Provide the [x, y] coordinate of the cell's center where the given text is located.  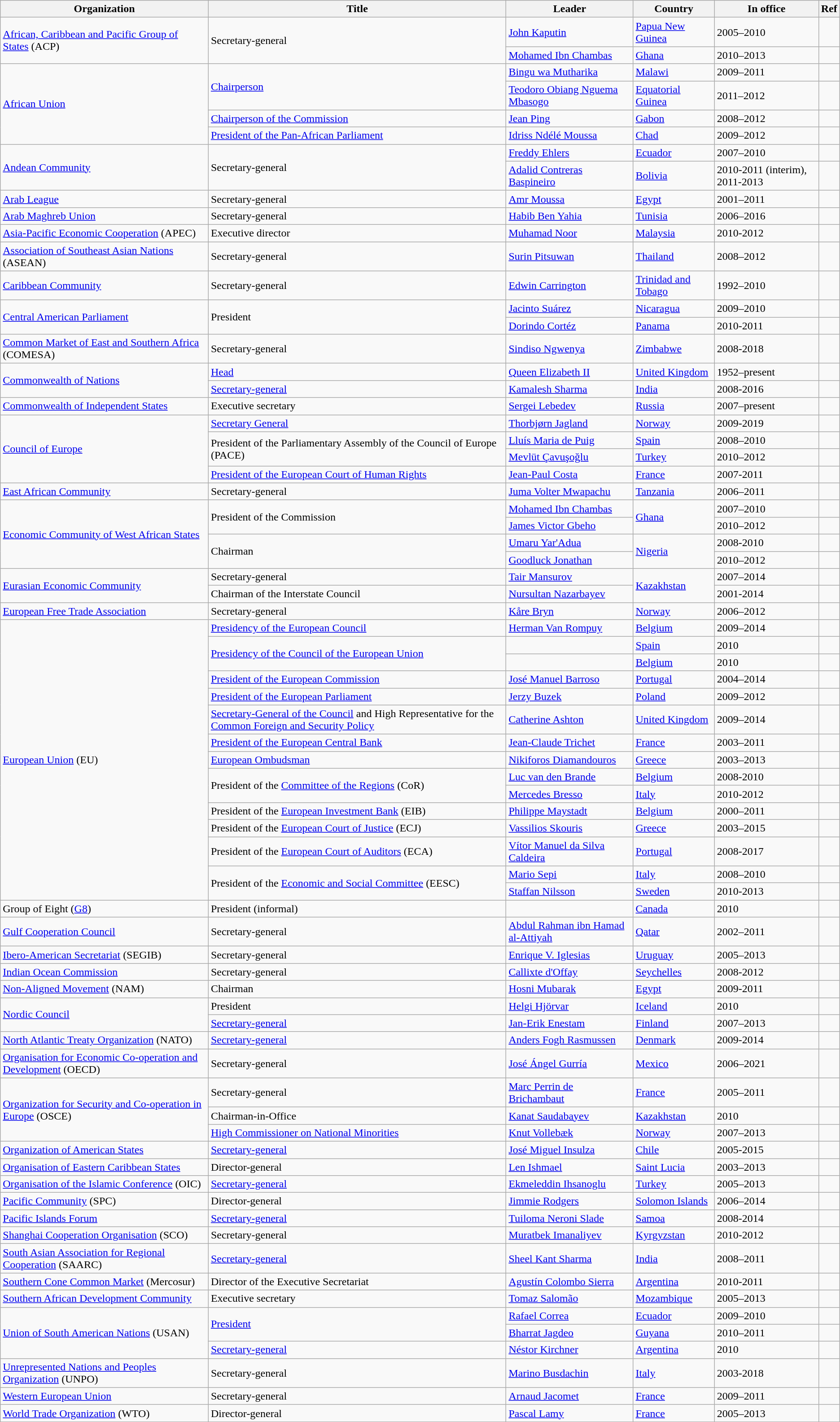
Bharrat Jagdeo [570, 1333]
Group of Eight (G8) [105, 909]
Executive director [357, 233]
Council of Europe [105, 449]
Gabon [674, 118]
Agustín Colombo Sierra [570, 1282]
Seychelles [674, 972]
Muhamad Noor [570, 233]
Mevlüt Çavuşoğlu [570, 457]
Ekmeleddin Ihsanoglu [570, 1184]
2003–2015 [766, 828]
Néstor Kirchner [570, 1350]
Economic Community of West African States [105, 534]
Samoa [674, 1218]
Nikiforos Diamandouros [570, 760]
Solomon Islands [674, 1201]
Jerzy Buzek [570, 696]
Qatar [674, 932]
Organization of American States [105, 1150]
Luc van den Brande [570, 777]
Freddy Ehlers [570, 153]
Central American Parliament [105, 317]
Jean-Claude Trichet [570, 743]
Lluís Maria de Puig [570, 440]
2001–2011 [766, 199]
Secretary General [357, 423]
Sweden [674, 892]
European Union (EU) [105, 760]
Saint Lucia [674, 1167]
Catherine Ashton [570, 720]
Organization [105, 9]
Title [357, 9]
1952–present [766, 372]
Idriss Ndélé Moussa [570, 136]
South Asian Association for Regional Cooperation (SAARC) [105, 1258]
Juma Volter Mwapachu [570, 491]
Habib Ben Yahia [570, 216]
Philippe Maystadt [570, 811]
2001-2014 [766, 594]
Iceland [674, 1006]
Chairperson [357, 87]
2003–2011 [766, 743]
Dorindo Cortéz [570, 326]
Gulf Cooperation Council [105, 932]
President of the Pan-African Parliament [357, 136]
Unrepresented Nations and Peoples Organization (UNPO) [105, 1373]
Leader [570, 9]
Chairman-in-Office [357, 1116]
James Victor Gbeho [570, 525]
Rafael Correa [570, 1316]
Commonwealth of Independent States [105, 406]
Chairman of the Interstate Council [357, 594]
Non-Aligned Movement (NAM) [105, 989]
Helgi Hjörvar [570, 1006]
North Atlantic Treaty Organization (NATO) [105, 1040]
Marc Perrin de Brichambaut [570, 1092]
Trinidad and Tobago [674, 285]
Nordic Council [105, 1015]
Tunisia [674, 216]
Kamalesh Sharma [570, 389]
Enrique V. Iglesias [570, 955]
2006–2011 [766, 491]
Vassilios Skouris [570, 828]
Tanzania [674, 491]
President of the Parliamentary Assembly of the Council of Europe (PACE) [357, 449]
Tomaz Salomão [570, 1299]
John Kaputin [570, 32]
1992–2010 [766, 285]
Asia-Pacific Economic Cooperation (APEC) [105, 233]
Amr Moussa [570, 199]
2010–2011 [766, 1333]
Thailand [674, 256]
Head [357, 372]
Mario Sepi [570, 875]
President of the European Court of Human Rights [357, 474]
European Free Trade Association [105, 611]
Western European Union [105, 1396]
President of the European Commission [357, 679]
Chad [674, 136]
2006–2014 [766, 1201]
Jan-Erik Enestam [570, 1023]
Tuiloma Neroni Slade [570, 1218]
Sergei Lebedev [570, 406]
President of the Economic and Social Committee (EESC) [357, 883]
President of the European Central Bank [357, 743]
2008-2014 [766, 1218]
Organization for Security and Co-operation in Europe (OSCE) [105, 1109]
Ibero-American Secretariat (SEGIB) [105, 955]
2006–2021 [766, 1063]
Nursultan Nazarbayev [570, 594]
Secretary-General of the Council and High Representative for the Common Foreign and Security Policy [357, 720]
Teodoro Obiang Nguema Mbasogo [570, 95]
High Commissioner on National Minorities [357, 1133]
Ref [829, 9]
Equatorial Guinea [674, 95]
President of the Commission [357, 517]
African Union [105, 104]
Hosni Mubarak [570, 989]
Mercedes Bresso [570, 794]
Guyana [674, 1333]
Staffan Nilsson [570, 892]
Malawi [674, 72]
Vítor Manuel da Silva Caldeira [570, 851]
President of the European Court of Justice (ECJ) [357, 828]
2007–present [766, 406]
Director of the Executive Secretariat [357, 1282]
2007–2014 [766, 577]
Panama [674, 326]
2009-2011 [766, 989]
Queen Elizabeth II [570, 372]
African, Caribbean and Pacific Group of States (ACP) [105, 40]
Muratbek Imanaliyev [570, 1235]
Mexico [674, 1063]
2007-2011 [766, 474]
Callixte d'Offay [570, 972]
2000–2011 [766, 811]
Nicaragua [674, 309]
Arnaud Jacomet [570, 1396]
Presidency of the European Council [357, 628]
President of the European Court of Auditors (ECA) [357, 851]
Eurasian Economic Community [105, 586]
Pacific Islands Forum [105, 1218]
Mozambique [674, 1299]
Goodluck Jonathan [570, 560]
Kåre Bryn [570, 611]
Denmark [674, 1040]
Union of South American Nations (USAN) [105, 1333]
Organisation of the Islamic Conference (OIC) [105, 1184]
Arab League [105, 199]
Country [674, 9]
President of the European Investment Bank (EIB) [357, 811]
Papua New Guinea [674, 32]
Indian Ocean Commission [105, 972]
Arab Maghreb Union [105, 216]
2005–2011 [766, 1092]
Bolivia [674, 176]
Pascal Lamy [570, 1413]
Jean-Paul Costa [570, 474]
Knut Vollebæk [570, 1133]
Jimmie Rodgers [570, 1201]
2011–2012 [766, 95]
José Manuel Barroso [570, 679]
Canada [674, 909]
Caribbean Community [105, 285]
Tair Mansurov [570, 577]
2008-2012 [766, 972]
Kanat Saudabayev [570, 1116]
In office [766, 9]
East African Community [105, 491]
2008-2018 [766, 349]
Anders Fogh Rasmussen [570, 1040]
Commonwealth of Nations [105, 381]
2002–2011 [766, 932]
Thorbjørn Jagland [570, 423]
European Ombudsman [357, 760]
Umaru Yar'Adua [570, 543]
President (informal) [357, 909]
Southern Cone Common Market (Mercosur) [105, 1282]
Kyrgyzstan [674, 1235]
Abdul Rahman ibn Hamad al-Attiyah [570, 932]
Uruguay [674, 955]
Presidency of the Council of the European Union [357, 654]
José Ángel Gurría [570, 1063]
President of the Committee of the Regions (CoR) [357, 785]
2004–2014 [766, 679]
2008-2016 [766, 389]
2008–2011 [766, 1258]
2009-2019 [766, 423]
2003-2018 [766, 1373]
World Trade Organization (WTO) [105, 1413]
Finland [674, 1023]
Chile [674, 1150]
Russia [674, 406]
Jean Ping [570, 118]
Adalid Contreras Baspineiro [570, 176]
Edwin Carrington [570, 285]
President of the European Parliament [357, 696]
2009-2014 [766, 1040]
Sheel Kant Sharma [570, 1258]
Poland [674, 696]
Southern African Development Community [105, 1299]
2005-2015 [766, 1150]
2010–2013 [766, 55]
Shanghai Cooperation Organisation (SCO) [105, 1235]
Andean Community [105, 167]
Len Ishmael [570, 1167]
Herman Van Rompuy [570, 628]
José Miguel Insulza [570, 1150]
2008-2017 [766, 851]
2006–2012 [766, 611]
2006–2016 [766, 216]
Zimbabwe [674, 349]
Sindiso Ngwenya [570, 349]
2005–2010 [766, 32]
Organisation of Eastern Caribbean States [105, 1167]
Malaysia [674, 233]
Association of Southeast Asian Nations (ASEAN) [105, 256]
Organisation for Economic Co-operation and Development (OECD) [105, 1063]
2010-2013 [766, 892]
Marino Busdachin [570, 1373]
Nigeria [674, 551]
Pacific Community (SPC) [105, 1201]
Bingu wa Mutharika [570, 72]
Chairperson of the Commission [357, 118]
2010-2011 (interim), 2011-2013 [766, 176]
Surin Pitsuwan [570, 256]
Common Market of East and Southern Africa (COMESA) [105, 349]
Jacinto Suárez [570, 309]
